From the cell containing the given text, extract its center point as [X, Y] coordinate. 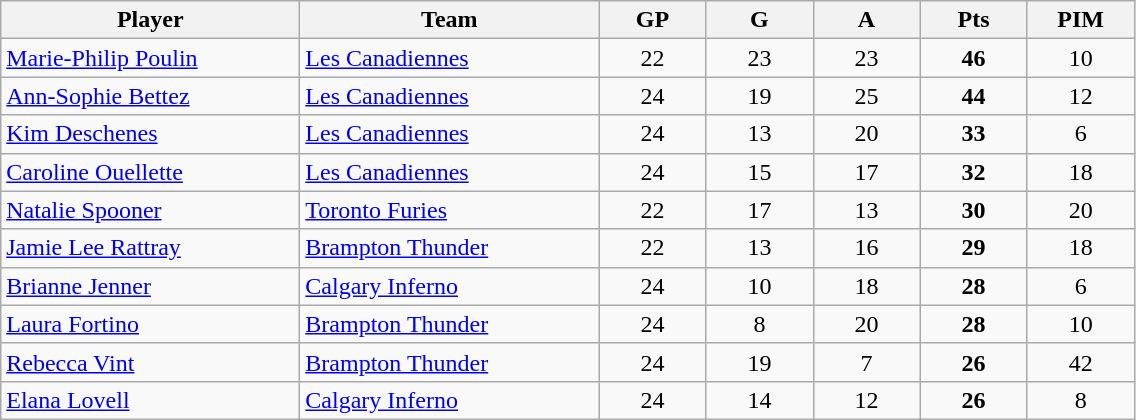
Brianne Jenner [150, 286]
PIM [1080, 20]
Team [450, 20]
Jamie Lee Rattray [150, 248]
Elana Lovell [150, 400]
46 [974, 58]
29 [974, 248]
G [760, 20]
Laura Fortino [150, 324]
14 [760, 400]
7 [866, 362]
Ann-Sophie Bettez [150, 96]
15 [760, 172]
32 [974, 172]
Marie-Philip Poulin [150, 58]
30 [974, 210]
33 [974, 134]
Rebecca Vint [150, 362]
A [866, 20]
44 [974, 96]
Natalie Spooner [150, 210]
Kim Deschenes [150, 134]
Caroline Ouellette [150, 172]
GP [652, 20]
16 [866, 248]
Pts [974, 20]
Toronto Furies [450, 210]
42 [1080, 362]
Player [150, 20]
25 [866, 96]
